Provide the [x, y] coordinate of the cell's center where the given text is located.  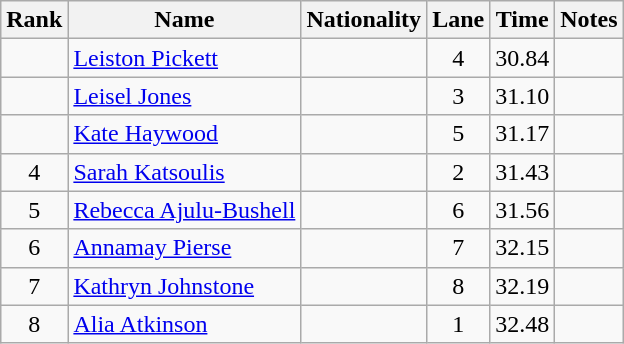
32.15 [522, 248]
Kate Haywood [184, 134]
Leisel Jones [184, 96]
31.56 [522, 210]
Lane [458, 20]
Alia Atkinson [184, 324]
31.17 [522, 134]
Sarah Katsoulis [184, 172]
2 [458, 172]
1 [458, 324]
Rebecca Ajulu-Bushell [184, 210]
Notes [589, 20]
31.43 [522, 172]
3 [458, 96]
Time [522, 20]
31.10 [522, 96]
Rank [34, 20]
Leiston Pickett [184, 58]
Annamay Pierse [184, 248]
30.84 [522, 58]
32.48 [522, 324]
Name [184, 20]
Nationality [364, 20]
Kathryn Johnstone [184, 286]
32.19 [522, 286]
